From the cell containing the given text, extract its center point as (X, Y) coordinate. 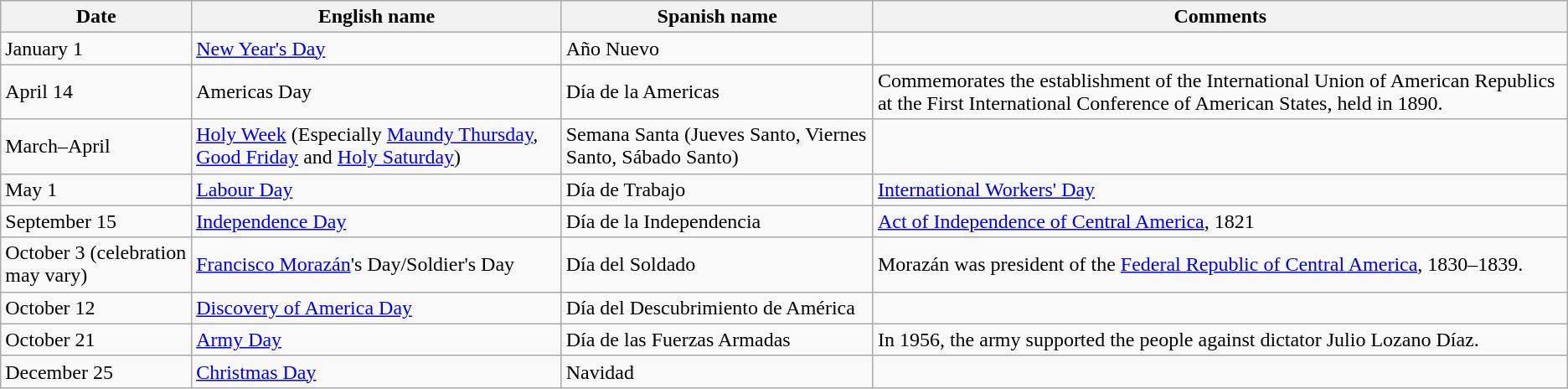
Francisco Morazán's Day/Soldier's Day (377, 265)
Día del Descubrimiento de América (717, 308)
Independence Day (377, 221)
Act of Independence of Central America, 1821 (1220, 221)
International Workers' Day (1220, 189)
Día de la Independencia (717, 221)
Americas Day (377, 92)
Spanish name (717, 17)
October 3 (celebration may vary) (96, 265)
Año Nuevo (717, 49)
Morazán was president of the Federal Republic of Central America, 1830–1839. (1220, 265)
Date (96, 17)
Comments (1220, 17)
December 25 (96, 371)
Día de Trabajo (717, 189)
Christmas Day (377, 371)
September 15 (96, 221)
New Year's Day (377, 49)
April 14 (96, 92)
May 1 (96, 189)
Navidad (717, 371)
Día de la Americas (717, 92)
Semana Santa (Jueves Santo, Viernes Santo, Sábado Santo) (717, 146)
October 21 (96, 340)
October 12 (96, 308)
Holy Week (Especially Maundy Thursday, Good Friday and Holy Saturday) (377, 146)
English name (377, 17)
March–April (96, 146)
Discovery of America Day (377, 308)
Labour Day (377, 189)
Army Day (377, 340)
Día del Soldado (717, 265)
Día de las Fuerzas Armadas (717, 340)
January 1 (96, 49)
In 1956, the army supported the people against dictator Julio Lozano Díaz. (1220, 340)
